For the text-containing cell, return its midpoint in (x, y) coordinate format. 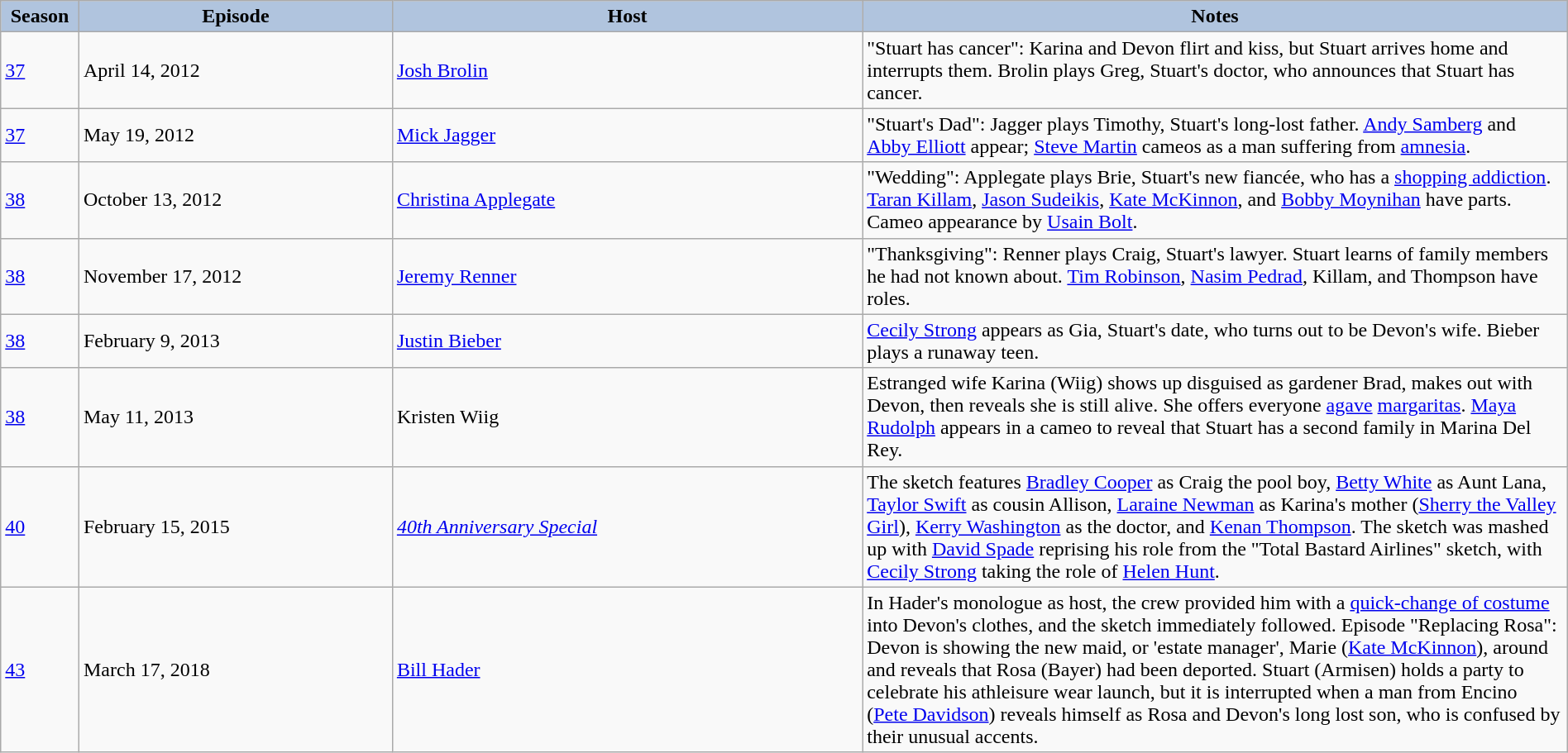
Season (40, 17)
Jeremy Renner (627, 276)
43 (40, 670)
February 9, 2013 (235, 341)
November 17, 2012 (235, 276)
Bill Hader (627, 670)
Notes (1216, 17)
Mick Jagger (627, 136)
February 15, 2015 (235, 527)
October 13, 2012 (235, 200)
April 14, 2012 (235, 70)
40 (40, 527)
Christina Applegate (627, 200)
May 11, 2013 (235, 417)
Josh Brolin (627, 70)
Justin Bieber (627, 341)
March 17, 2018 (235, 670)
Cecily Strong appears as Gia, Stuart's date, who turns out to be Devon's wife. Bieber plays a runaway teen. (1216, 341)
May 19, 2012 (235, 136)
40th Anniversary Special (627, 527)
Kristen Wiig (627, 417)
Episode (235, 17)
Host (627, 17)
